Identify which cell holds the provided text, then report its (X, Y) central coordinate. 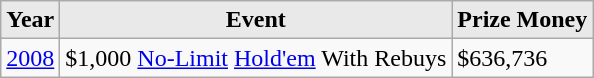
Event (256, 20)
Prize Money (522, 20)
2008 (30, 58)
Year (30, 20)
$1,000 No-Limit Hold'em With Rebuys (256, 58)
$636,736 (522, 58)
